Capture the cell that displays the provided text and extract its [X, Y] central coordinate. 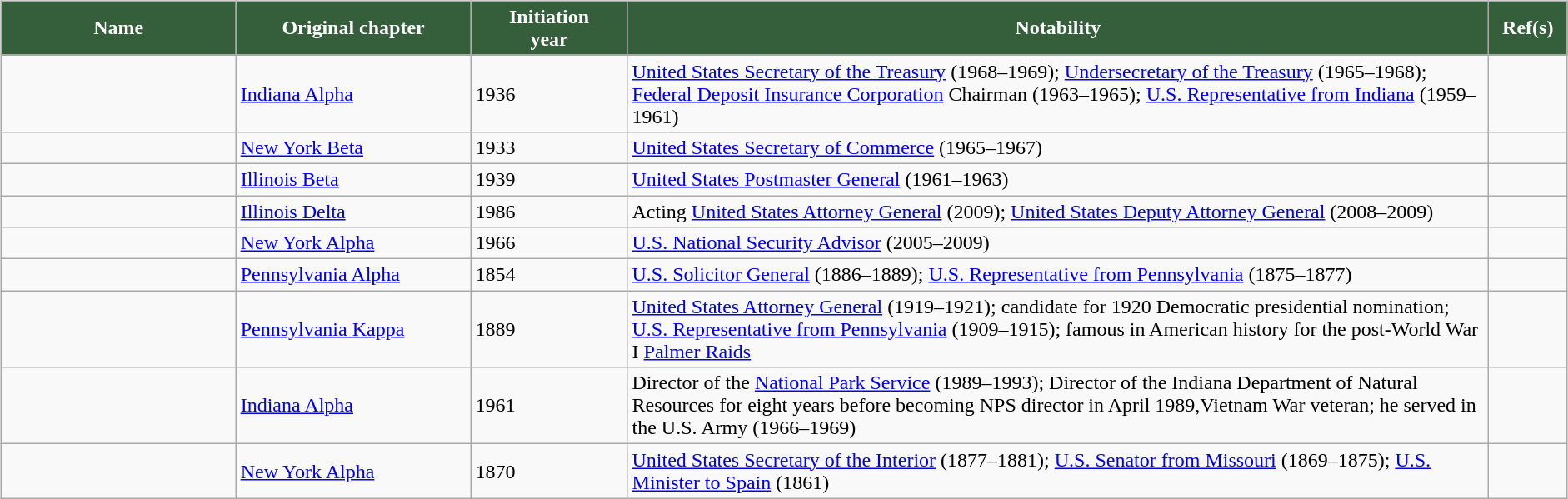
Notability [1058, 28]
1966 [549, 243]
1939 [549, 179]
New York Beta [353, 147]
1936 [549, 93]
Name [118, 28]
Ref(s) [1528, 28]
United States Secretary of the Interior (1877–1881); U.S. Senator from Missouri (1869–1875); U.S. Minister to Spain (1861) [1058, 472]
Illinois Beta [353, 179]
1889 [549, 329]
Original chapter [353, 28]
United States Postmaster General (1961–1963) [1058, 179]
Pennsylvania Alpha [353, 275]
Illinois Delta [353, 211]
Pennsylvania Kappa [353, 329]
1986 [549, 211]
Acting United States Attorney General (2009); United States Deputy Attorney General (2008–2009) [1058, 211]
U.S. Solicitor General (1886–1889); U.S. Representative from Pennsylvania (1875–1877) [1058, 275]
United States Secretary of Commerce (1965–1967) [1058, 147]
U.S. National Security Advisor (2005–2009) [1058, 243]
1870 [549, 472]
Initiationyear [549, 28]
1933 [549, 147]
1961 [549, 406]
1854 [549, 275]
